Search for the cell housing the specified text and yield its (X, Y) center coordinate. 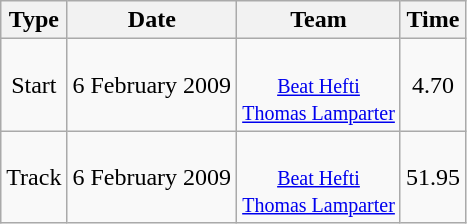
Team (319, 20)
4.70 (432, 85)
Start (34, 85)
Date (152, 20)
51.95 (432, 177)
Type (34, 20)
Track (34, 177)
Time (432, 20)
